From the cell containing the given text, extract its center point as (X, Y) coordinate. 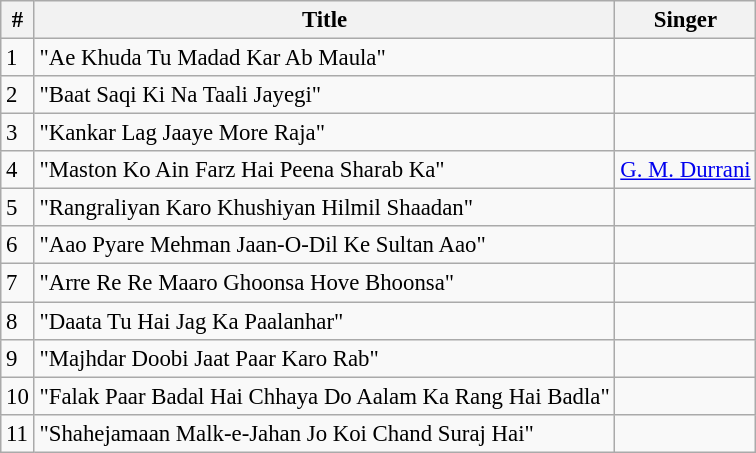
1 (18, 58)
Title (324, 20)
# (18, 20)
8 (18, 321)
2 (18, 95)
5 (18, 208)
G. M. Durrani (686, 170)
4 (18, 170)
"Shahejamaan Malk-e-Jahan Jo Koi Chand Suraj Hai" (324, 433)
10 (18, 396)
"Maston Ko Ain Farz Hai Peena Sharab Ka" (324, 170)
"Daata Tu Hai Jag Ka Paalanhar" (324, 321)
"Aao Pyare Mehman Jaan-O-Dil Ke Sultan Aao" (324, 245)
9 (18, 358)
7 (18, 283)
3 (18, 133)
"Majhdar Doobi Jaat Paar Karo Rab" (324, 358)
11 (18, 433)
Singer (686, 20)
"Falak Paar Badal Hai Chhaya Do Aalam Ka Rang Hai Badla" (324, 396)
"Arre Re Re Maaro Ghoonsa Hove Bhoonsa" (324, 283)
"Kankar Lag Jaaye More Raja" (324, 133)
"Ae Khuda Tu Madad Kar Ab Maula" (324, 58)
"Baat Saqi Ki Na Taali Jayegi" (324, 95)
6 (18, 245)
"Rangraliyan Karo Khushiyan Hilmil Shaadan" (324, 208)
